Return [x, y] of the center of cell containing provided text 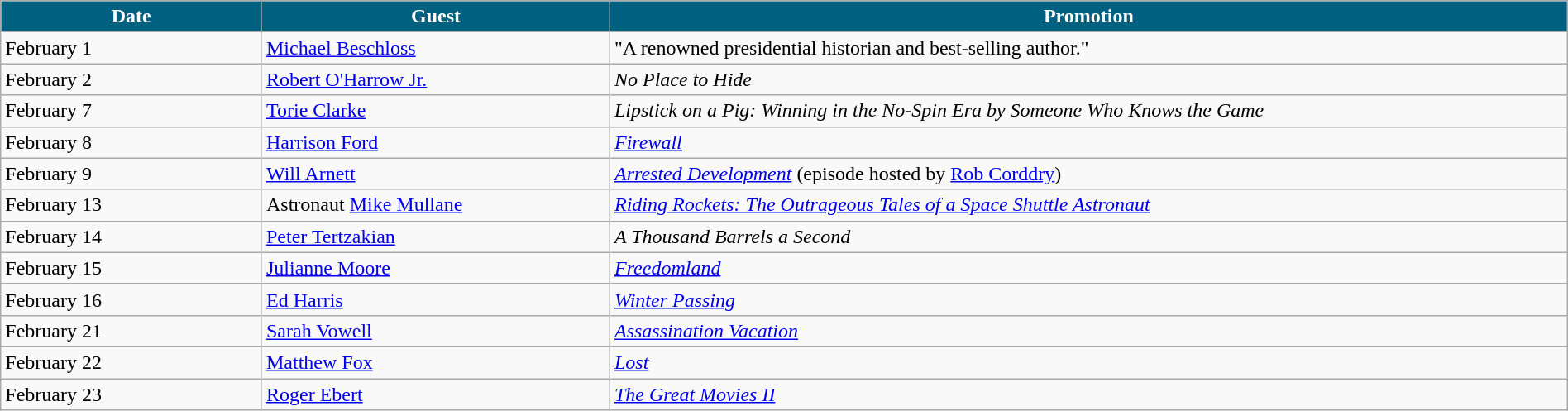
Will Arnett [435, 174]
February 16 [131, 299]
Winter Passing [1088, 299]
February 13 [131, 205]
Guest [435, 17]
Riding Rockets: The Outrageous Tales of a Space Shuttle Astronaut [1088, 205]
February 21 [131, 331]
February 22 [131, 362]
A Thousand Barrels a Second [1088, 237]
No Place to Hide [1088, 79]
February 1 [131, 48]
Roger Ebert [435, 394]
Lipstick on a Pig: Winning in the No-Spin Era by Someone Who Knows the Game [1088, 111]
Date [131, 17]
Ed Harris [435, 299]
February 9 [131, 174]
"A renowned presidential historian and best-selling author." [1088, 48]
Michael Beschloss [435, 48]
Promotion [1088, 17]
Lost [1088, 362]
The Great Movies II [1088, 394]
Torie Clarke [435, 111]
Firewall [1088, 142]
Matthew Fox [435, 362]
Peter Tertzakian [435, 237]
February 14 [131, 237]
February 15 [131, 268]
Astronaut Mike Mullane [435, 205]
Robert O'Harrow Jr. [435, 79]
Julianne Moore [435, 268]
Freedomland [1088, 268]
February 8 [131, 142]
Arrested Development (episode hosted by Rob Corddry) [1088, 174]
Assassination Vacation [1088, 331]
Harrison Ford [435, 142]
February 2 [131, 79]
February 7 [131, 111]
February 23 [131, 394]
Sarah Vowell [435, 331]
